Return (X, Y) of the center of cell containing provided text 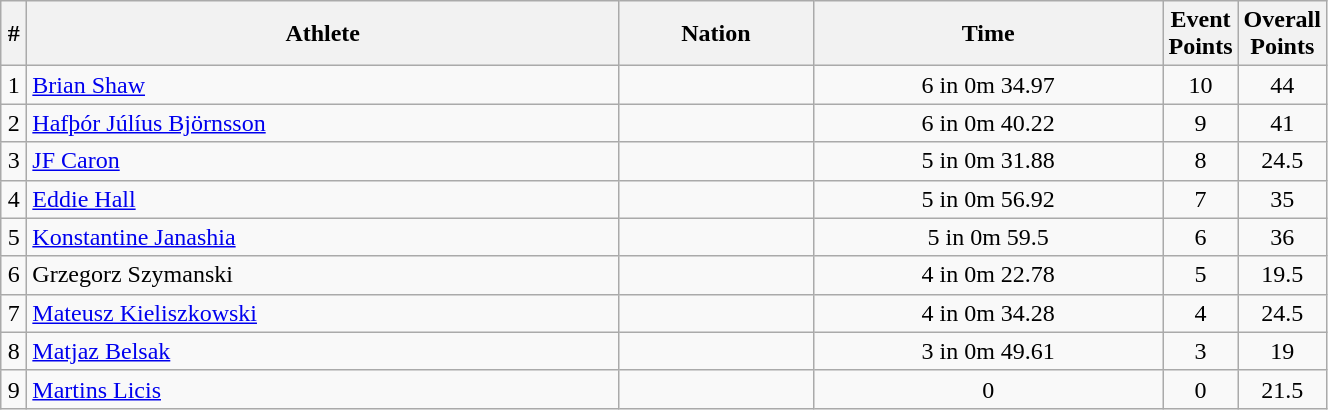
10 (1200, 85)
Event Points (1200, 34)
# (14, 34)
Mateusz Kieliszkowski (323, 313)
Martins Licis (323, 389)
Matjaz Belsak (323, 351)
21.5 (1282, 389)
41 (1282, 123)
35 (1282, 199)
5 in 0m 56.92 (988, 199)
Konstantine Janashia (323, 237)
Eddie Hall (323, 199)
JF Caron (323, 161)
6 in 0m 34.97 (988, 85)
4 in 0m 34.28 (988, 313)
Time (988, 34)
5 in 0m 59.5 (988, 237)
3 in 0m 49.61 (988, 351)
19.5 (1282, 275)
Nation (716, 34)
5 in 0m 31.88 (988, 161)
Brian Shaw (323, 85)
Athlete (323, 34)
6 in 0m 40.22 (988, 123)
44 (1282, 85)
1 (14, 85)
19 (1282, 351)
4 in 0m 22.78 (988, 275)
Hafþór Júlíus Björnsson (323, 123)
36 (1282, 237)
2 (14, 123)
Overall Points (1282, 34)
Grzegorz Szymanski (323, 275)
